Search for the cell housing the specified text and yield its (x, y) center coordinate. 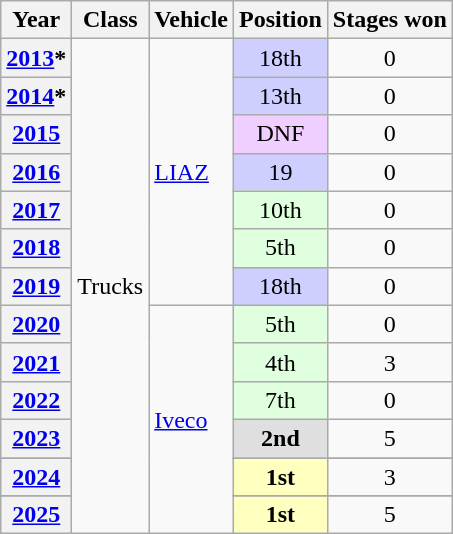
DNF (281, 134)
LIAZ (192, 172)
Class (110, 20)
13th (281, 96)
Position (281, 20)
2013* (36, 58)
2018 (36, 248)
2016 (36, 172)
4th (281, 362)
2015 (36, 134)
2025 (36, 515)
2020 (36, 324)
2014* (36, 96)
2017 (36, 210)
7th (281, 400)
2021 (36, 362)
Year (36, 20)
2nd (281, 438)
Iveco (192, 419)
Vehicle (192, 20)
2019 (36, 286)
19 (281, 172)
Trucks (110, 286)
2022 (36, 400)
2023 (36, 438)
10th (281, 210)
Stages won (390, 20)
2024 (36, 477)
